Pinpoint the cell where the given text exists, returning its [X, Y] midpoint coordinate. 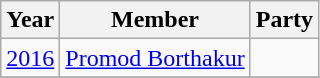
Member [155, 20]
Party [284, 20]
2016 [30, 58]
Promod Borthakur [155, 58]
Year [30, 20]
